Return (X, Y) of the center of cell containing provided text 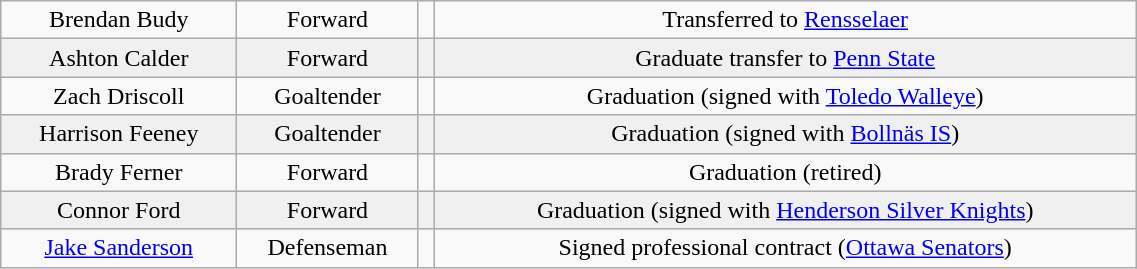
Brady Ferner (119, 172)
Transferred to Rensselaer (786, 20)
Brendan Budy (119, 20)
Harrison Feeney (119, 134)
Graduation (signed with Bollnäs IS) (786, 134)
Ashton Calder (119, 58)
Graduate transfer to Penn State (786, 58)
Defenseman (328, 248)
Graduation (signed with Toledo Walleye) (786, 96)
Connor Ford (119, 210)
Signed professional contract (Ottawa Senators) (786, 248)
Graduation (signed with Henderson Silver Knights) (786, 210)
Zach Driscoll (119, 96)
Graduation (retired) (786, 172)
Jake Sanderson (119, 248)
